Return the [x, y] coordinate for the center point of the cell that contains the specified text.  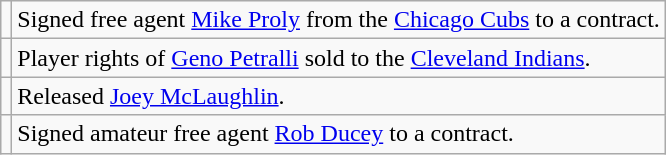
Signed free agent Mike Proly from the Chicago Cubs to a contract. [339, 20]
Released Joey McLaughlin. [339, 96]
Player rights of Geno Petralli sold to the Cleveland Indians. [339, 58]
Signed amateur free agent Rob Ducey to a contract. [339, 134]
